Pinpoint the cell where the given text exists, returning its (x, y) midpoint coordinate. 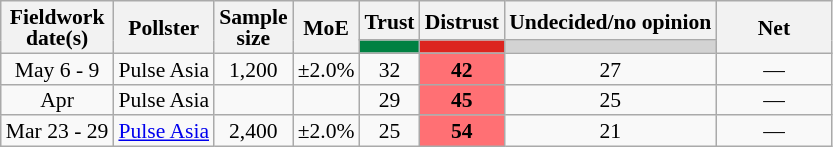
32 (390, 68)
27 (610, 68)
45 (462, 100)
29 (390, 100)
Trust (390, 20)
Apr (58, 100)
MoE (326, 27)
1,200 (253, 68)
2,400 (253, 132)
Pollster (164, 27)
Distrust (462, 20)
42 (462, 68)
May 6 - 9 (58, 68)
21 (610, 132)
Mar 23 - 29 (58, 132)
54 (462, 132)
Undecided/no opinion (610, 20)
Net (774, 27)
Fieldworkdate(s) (58, 27)
Samplesize (253, 27)
